Extract the (X, Y) coordinate from the center of the cell holding the provided text.  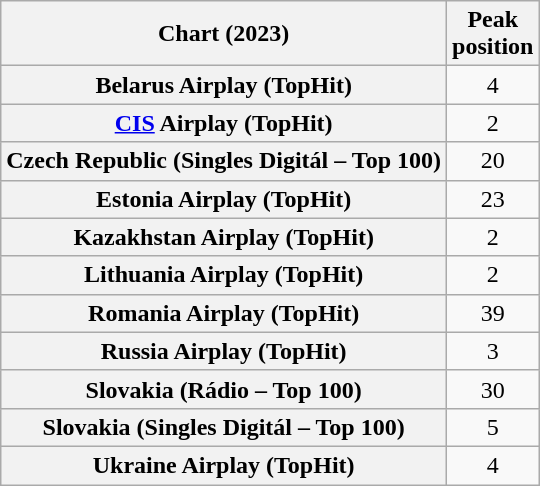
Czech Republic (Singles Digitál – Top 100) (224, 161)
20 (493, 161)
CIS Airplay (TopHit) (224, 123)
Lithuania Airplay (TopHit) (224, 275)
Chart (2023) (224, 34)
39 (493, 313)
5 (493, 427)
Ukraine Airplay (TopHit) (224, 465)
Slovakia (Rádio – Top 100) (224, 389)
Russia Airplay (TopHit) (224, 351)
23 (493, 199)
Estonia Airplay (TopHit) (224, 199)
Kazakhstan Airplay (TopHit) (224, 237)
Slovakia (Singles Digitál – Top 100) (224, 427)
3 (493, 351)
Peakposition (493, 34)
Belarus Airplay (TopHit) (224, 85)
30 (493, 389)
Romania Airplay (TopHit) (224, 313)
